From the cell containing the given text, extract its center point as (X, Y) coordinate. 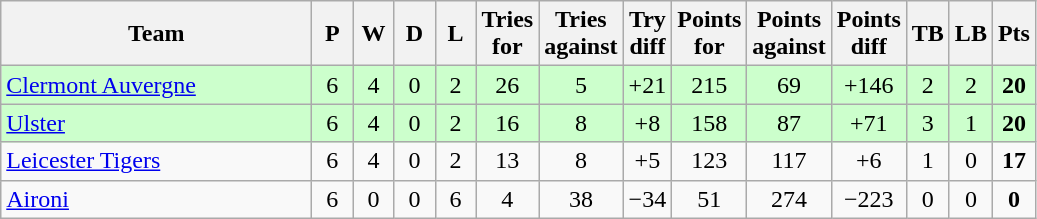
+71 (868, 123)
69 (789, 85)
17 (1014, 161)
215 (710, 85)
Points diff (868, 34)
87 (789, 123)
Tries against (581, 34)
Aironi (156, 199)
P (332, 34)
+21 (648, 85)
TB (928, 34)
Pts (1014, 34)
Clermont Auvergne (156, 85)
−34 (648, 199)
13 (508, 161)
+8 (648, 123)
274 (789, 199)
L (456, 34)
D (414, 34)
Team (156, 34)
3 (928, 123)
123 (710, 161)
26 (508, 85)
5 (581, 85)
Points for (710, 34)
Leicester Tigers (156, 161)
16 (508, 123)
W (374, 34)
38 (581, 199)
Try diff (648, 34)
Points against (789, 34)
158 (710, 123)
117 (789, 161)
−223 (868, 199)
51 (710, 199)
+5 (648, 161)
LB (970, 34)
+6 (868, 161)
Ulster (156, 123)
+146 (868, 85)
Tries for (508, 34)
